For the text-containing cell, return its midpoint in (x, y) coordinate format. 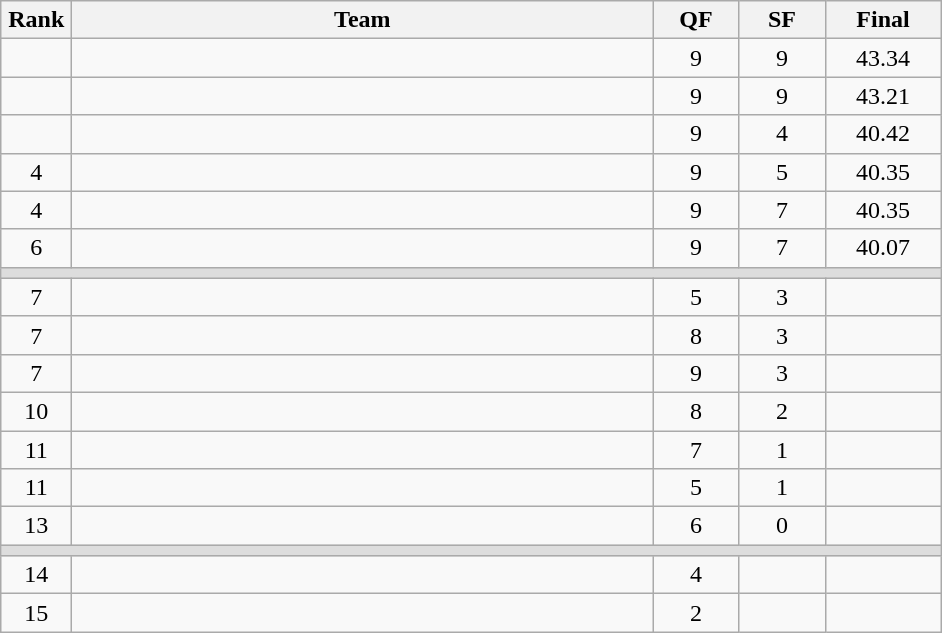
40.42 (883, 134)
QF (696, 20)
10 (36, 411)
13 (36, 526)
SF (782, 20)
40.07 (883, 248)
14 (36, 575)
Rank (36, 20)
Final (883, 20)
43.34 (883, 58)
15 (36, 613)
43.21 (883, 96)
0 (782, 526)
Team (362, 20)
